Scan for the cell matching the given text and deliver its (X, Y) coordinate at center. 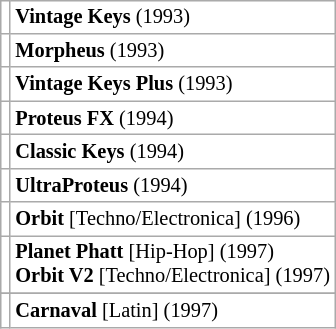
Vintage Keys (1993) (172, 17)
Carnaval [Latin] (1997) (172, 310)
UltraProteus (1994) (172, 185)
Proteus FX (1994) (172, 118)
Vintage Keys Plus (1993) (172, 84)
Morpheus (1993) (172, 51)
Classic Keys (1994) (172, 152)
Orbit [Techno/Electronica] (1996) (172, 219)
Planet Phatt [Hip-Hop] (1997)Orbit V2 [Techno/Electronica] (1997) (172, 265)
